For the text-containing cell, return its midpoint in [X, Y] coordinate format. 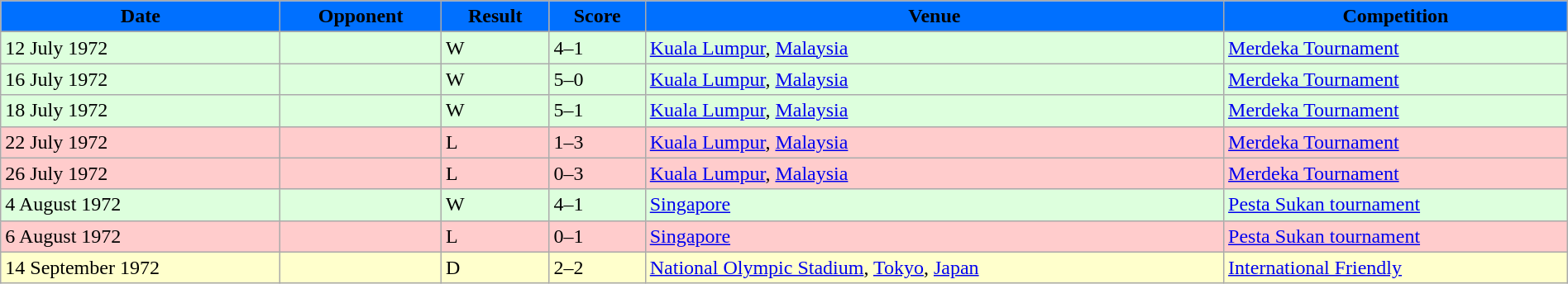
1–3 [597, 142]
18 July 1972 [141, 111]
6 August 1972 [141, 236]
Opponent [361, 17]
D [495, 267]
Competition [1396, 17]
Result [495, 17]
International Friendly [1396, 267]
2–2 [597, 267]
5–0 [597, 79]
4 August 1972 [141, 205]
26 July 1972 [141, 173]
Score [597, 17]
5–1 [597, 111]
16 July 1972 [141, 79]
0–1 [597, 236]
National Olympic Stadium, Tokyo, Japan [935, 267]
Venue [935, 17]
12 July 1972 [141, 48]
Date [141, 17]
14 September 1972 [141, 267]
0–3 [597, 173]
22 July 1972 [141, 142]
